Scan for the cell matching the given text and deliver its (x, y) coordinate at center. 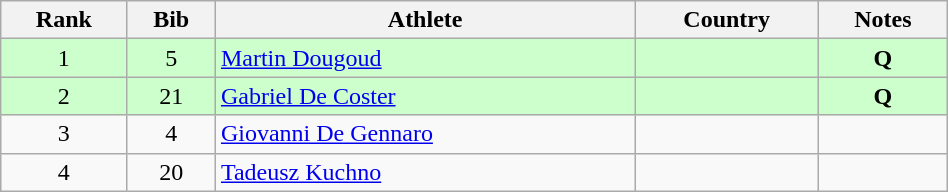
Giovanni De Gennaro (424, 134)
Country (727, 20)
Notes (884, 20)
Martin Dougoud (424, 58)
Bib (172, 20)
Tadeusz Kuchno (424, 172)
Athlete (424, 20)
5 (172, 58)
Rank (64, 20)
3 (64, 134)
20 (172, 172)
1 (64, 58)
2 (64, 96)
21 (172, 96)
Gabriel De Coster (424, 96)
